Find where the given text appears and provide that cell's center as (x, y) coordinate. 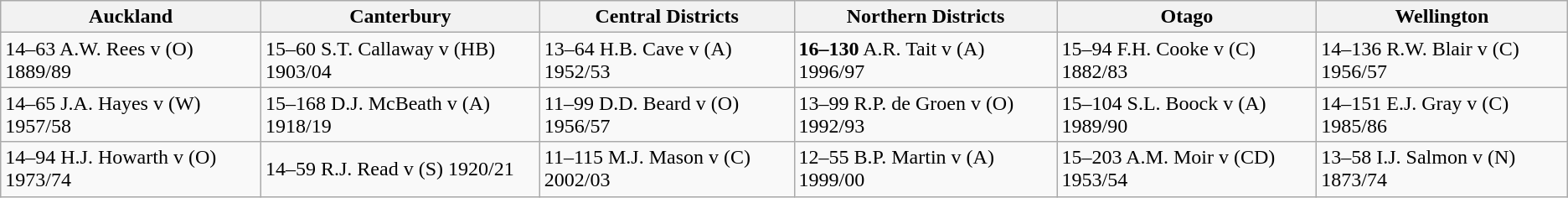
11–115 M.J. Mason v (C) 2002/03 (667, 169)
Wellington (1442, 17)
14–63 A.W. Rees v (O) 1889/89 (131, 60)
13–64 H.B. Cave v (A) 1952/53 (667, 60)
15–104 S.L. Boock v (A) 1989/90 (1187, 114)
Central Districts (667, 17)
Northern Districts (926, 17)
15–94 F.H. Cooke v (C) 1882/83 (1187, 60)
Auckland (131, 17)
13–99 R.P. de Groen v (O) 1992/93 (926, 114)
14–94 H.J. Howarth v (O) 1973/74 (131, 169)
14–136 R.W. Blair v (C) 1956/57 (1442, 60)
12–55 B.P. Martin v (A) 1999/00 (926, 169)
14–59 R.J. Read v (S) 1920/21 (400, 169)
11–99 D.D. Beard v (O) 1956/57 (667, 114)
Canterbury (400, 17)
13–58 I.J. Salmon v (N) 1873/74 (1442, 169)
14–151 E.J. Gray v (C) 1985/86 (1442, 114)
15–203 A.M. Moir v (CD) 1953/54 (1187, 169)
14–65 J.A. Hayes v (W) 1957/58 (131, 114)
15–168 D.J. McBeath v (A) 1918/19 (400, 114)
Otago (1187, 17)
16–130 A.R. Tait v (A) 1996/97 (926, 60)
15–60 S.T. Callaway v (HB) 1903/04 (400, 60)
